Search for the cell housing the specified text and yield its (x, y) center coordinate. 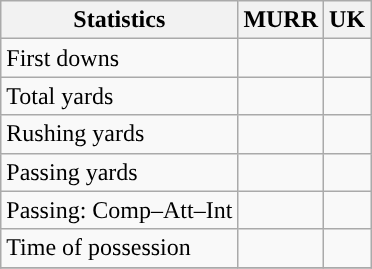
Statistics (120, 20)
Time of possession (120, 248)
Total yards (120, 96)
Rushing yards (120, 134)
First downs (120, 58)
MURR (281, 20)
UK (348, 20)
Passing: Comp–Att–Int (120, 210)
Passing yards (120, 172)
